From the cell containing the given text, extract its center point as (x, y) coordinate. 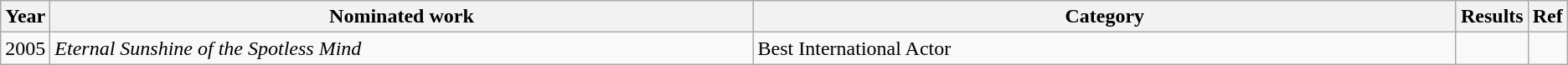
2005 (25, 48)
Results (1492, 17)
Year (25, 17)
Nominated work (402, 17)
Best International Actor (1104, 48)
Eternal Sunshine of the Spotless Mind (402, 48)
Category (1104, 17)
Ref (1548, 17)
